Identify which cell holds the provided text, then report its [X, Y] central coordinate. 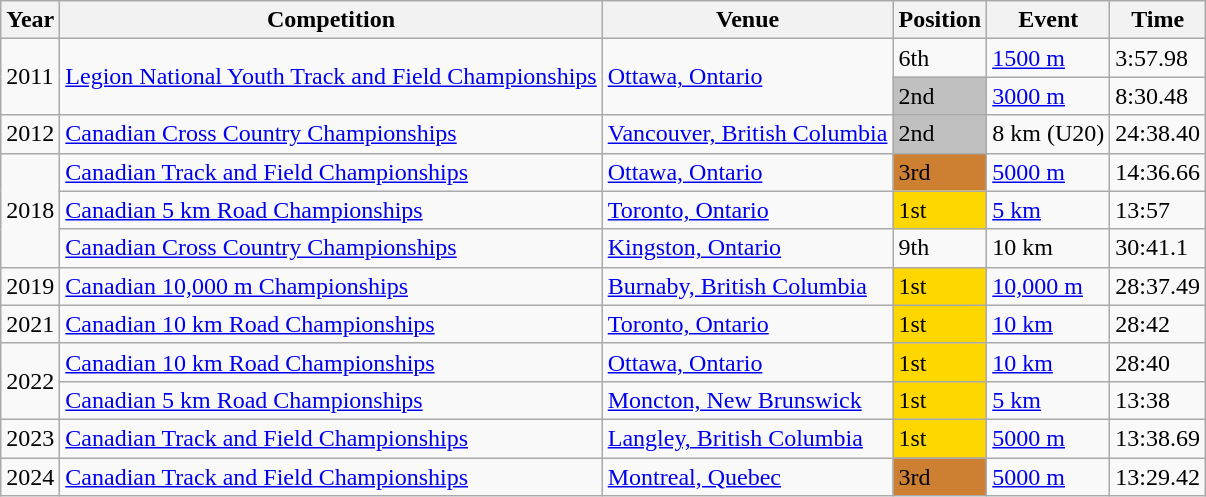
2023 [30, 438]
2021 [30, 324]
2011 [30, 77]
13:29.42 [1158, 477]
6th [940, 58]
Montreal, Quebec [748, 477]
24:38.40 [1158, 134]
Langley, British Columbia [748, 438]
28:37.49 [1158, 286]
9th [940, 248]
3000 m [1048, 96]
Venue [748, 20]
2012 [30, 134]
30:41.1 [1158, 248]
2018 [30, 210]
Burnaby, British Columbia [748, 286]
Competition [331, 20]
2024 [30, 477]
2019 [30, 286]
Moncton, New Brunswick [748, 400]
Event [1048, 20]
8 km (U20) [1048, 134]
1500 m [1048, 58]
2022 [30, 381]
8:30.48 [1158, 96]
Time [1158, 20]
Legion National Youth Track and Field Championships [331, 77]
14:36.66 [1158, 172]
28:40 [1158, 362]
Vancouver, British Columbia [748, 134]
10,000 m [1048, 286]
Kingston, Ontario [748, 248]
Year [30, 20]
3:57.98 [1158, 58]
Canadian 10,000 m Championships [331, 286]
Position [940, 20]
13:38.69 [1158, 438]
28:42 [1158, 324]
13:57 [1158, 210]
13:38 [1158, 400]
